Output the [x, y] coordinate of the center of the cell containing the given text.  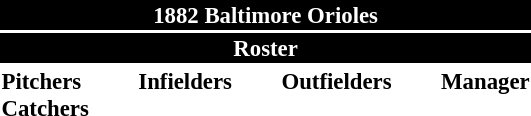
1882 Baltimore Orioles [266, 15]
Roster [266, 48]
